Detect which cell encompasses the target text, then output its (x, y) center coordinate. 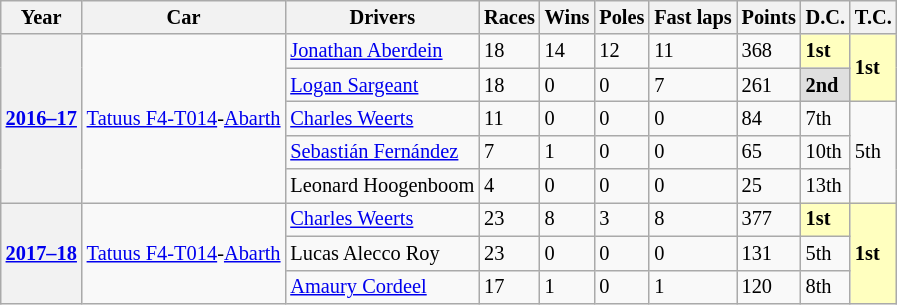
Races (510, 17)
Drivers (382, 17)
Points (769, 17)
13th (826, 186)
Wins (568, 17)
D.C. (826, 17)
Year (42, 17)
Sebastián Fernández (382, 152)
Lucas Alecco Roy (382, 253)
10th (826, 152)
368 (769, 51)
120 (769, 287)
131 (769, 253)
Leonard Hoogenboom (382, 186)
4 (510, 186)
8th (826, 287)
261 (769, 85)
2017–18 (42, 252)
Jonathan Aberdein (382, 51)
Amaury Cordeel (382, 287)
12 (622, 51)
17 (510, 287)
7th (826, 118)
84 (769, 118)
2016–17 (42, 118)
Poles (622, 17)
377 (769, 219)
Car (184, 17)
25 (769, 186)
Logan Sargeant (382, 85)
T.C. (874, 17)
65 (769, 152)
14 (568, 51)
Fast laps (692, 17)
2nd (826, 85)
3 (622, 219)
